Output the [x, y] coordinate of the center of the cell containing the given text.  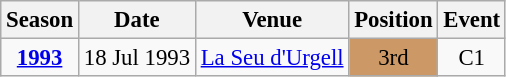
La Seu d'Urgell [272, 58]
1993 [40, 58]
Season [40, 20]
Date [136, 20]
Event [472, 20]
Position [394, 20]
C1 [472, 58]
3rd [394, 58]
18 Jul 1993 [136, 58]
Venue [272, 20]
